Detect which cell encompasses the target text, then output its (X, Y) center coordinate. 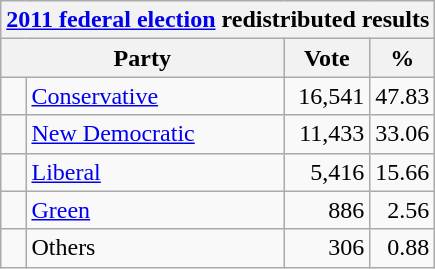
Conservative (155, 96)
% (402, 58)
16,541 (327, 96)
Green (155, 210)
Liberal (155, 172)
2011 federal election redistributed results (218, 20)
11,433 (327, 134)
Vote (327, 58)
5,416 (327, 172)
2.56 (402, 210)
15.66 (402, 172)
0.88 (402, 248)
886 (327, 210)
33.06 (402, 134)
47.83 (402, 96)
Others (155, 248)
New Democratic (155, 134)
306 (327, 248)
Party (142, 58)
